Provide the [X, Y] coordinate of the cell's center where the given text is located.  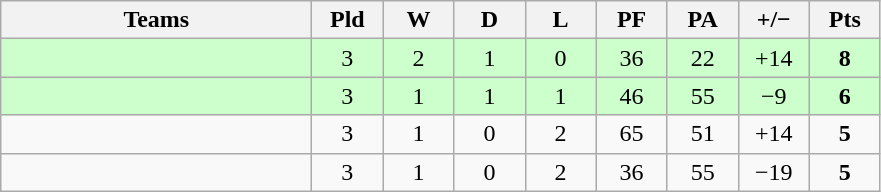
22 [702, 58]
65 [632, 134]
46 [632, 96]
D [490, 20]
PF [632, 20]
L [560, 20]
−9 [774, 96]
W [418, 20]
Pld [348, 20]
6 [844, 96]
Pts [844, 20]
−19 [774, 172]
+/− [774, 20]
Teams [156, 20]
PA [702, 20]
8 [844, 58]
51 [702, 134]
